Return the [X, Y] coordinate for the center point of the cell that contains the specified text.  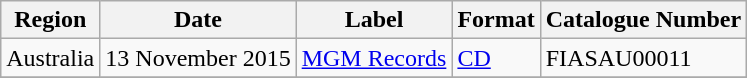
CD [496, 58]
MGM Records [374, 58]
Label [374, 20]
Catalogue Number [643, 20]
Date [198, 20]
FIASAU00011 [643, 58]
Australia [50, 58]
13 November 2015 [198, 58]
Format [496, 20]
Region [50, 20]
